Detect which cell encompasses the target text, then output its (x, y) center coordinate. 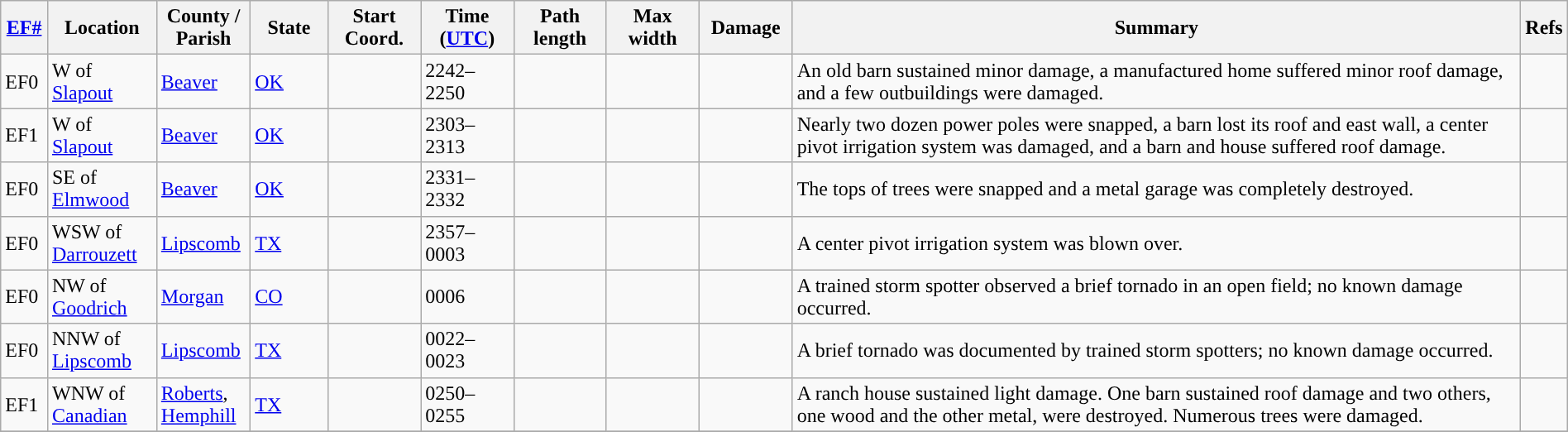
Path length (560, 28)
2303–2313 (467, 136)
Location (102, 28)
Time (UTC) (467, 28)
0006 (467, 296)
Start Coord. (374, 28)
Summary (1156, 28)
A trained storm spotter observed a brief tornado in an open field; no known damage occurred. (1156, 296)
Morgan (203, 296)
Refs (1544, 28)
An old barn sustained minor damage, a manufactured home suffered minor roof damage, and a few outbuildings were damaged. (1156, 81)
WSW of Darrouzett (102, 243)
A center pivot irrigation system was blown over. (1156, 243)
0022–0023 (467, 351)
The tops of trees were snapped and a metal garage was completely destroyed. (1156, 189)
SE of Elmwood (102, 189)
A brief tornado was documented by trained storm spotters; no known damage occurred. (1156, 351)
2357–0003 (467, 243)
Damage (746, 28)
NW of Goodrich (102, 296)
NNW of Lipscomb (102, 351)
2242–2250 (467, 81)
WNW of Canadian (102, 404)
Roberts, Hemphill (203, 404)
Max width (653, 28)
2331–2332 (467, 189)
County / Parish (203, 28)
EF# (25, 28)
0250–0255 (467, 404)
State (289, 28)
CO (289, 296)
